Pinpoint the cell where the given text exists, returning its (x, y) midpoint coordinate. 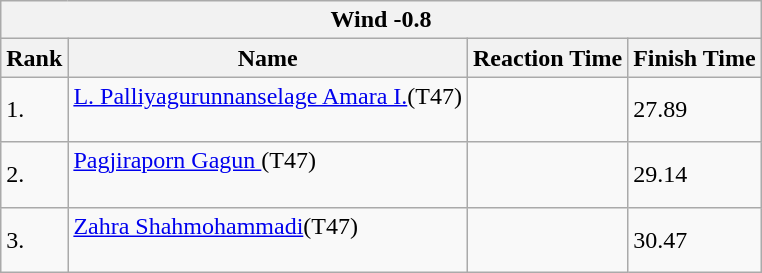
Reaction Time (547, 58)
30.47 (695, 240)
Name (268, 58)
Wind -0.8 (381, 20)
Rank (34, 58)
27.89 (695, 110)
2. (34, 174)
L. Palliyagurunnanselage Amara I.(T47) (268, 110)
29.14 (695, 174)
3. (34, 240)
1. (34, 110)
Finish Time (695, 58)
Zahra Shahmohammadi(T47) (268, 240)
Pagjiraporn Gagun (T47) (268, 174)
